Locate the cell with the specified text and output its (X, Y) center coordinate. 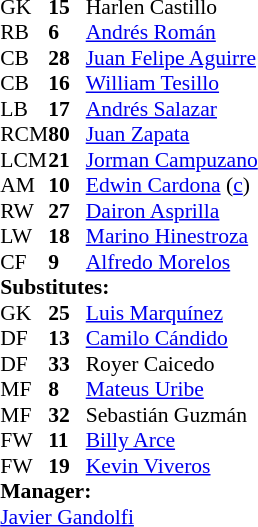
6 (67, 33)
32 (67, 415)
27 (67, 211)
19 (67, 466)
25 (67, 313)
Manager: (129, 491)
11 (67, 441)
80 (67, 135)
13 (67, 339)
Billy Arce (172, 441)
GK (24, 313)
Kevin Viveros (172, 466)
8 (67, 389)
RB (24, 33)
17 (67, 109)
AM (24, 185)
Sebastián Guzmán (172, 415)
Edwin Cardona (c) (172, 185)
RCM (24, 135)
Jorman Campuzano (172, 160)
28 (67, 58)
10 (67, 185)
CF (24, 262)
LW (24, 237)
LCM (24, 160)
18 (67, 237)
Camilo Cándido (172, 339)
Royer Caicedo (172, 364)
Alfredo Morelos (172, 262)
Marino Hinestroza (172, 237)
33 (67, 364)
21 (67, 160)
16 (67, 83)
Substitutes: (129, 287)
Mateus Uribe (172, 389)
9 (67, 262)
Dairon Asprilla (172, 211)
William Tesillo (172, 83)
Juan Felipe Aguirre (172, 58)
Andrés Román (172, 33)
Andrés Salazar (172, 109)
LB (24, 109)
Juan Zapata (172, 135)
RW (24, 211)
Luis Marquínez (172, 313)
